Search for the cell housing the specified text and yield its [x, y] center coordinate. 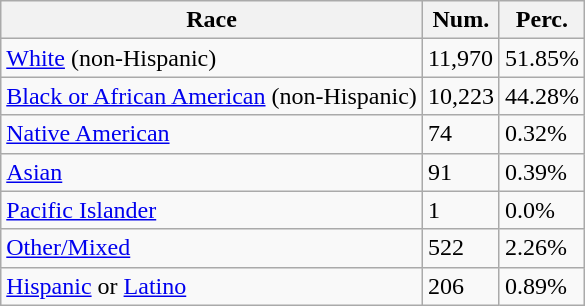
51.85% [542, 58]
91 [460, 172]
522 [460, 248]
0.89% [542, 286]
2.26% [542, 248]
Other/Mixed [212, 248]
Perc. [542, 20]
44.28% [542, 96]
0.0% [542, 210]
0.32% [542, 134]
Asian [212, 172]
Native American [212, 134]
Hispanic or Latino [212, 286]
1 [460, 210]
206 [460, 286]
0.39% [542, 172]
74 [460, 134]
Pacific Islander [212, 210]
White (non-Hispanic) [212, 58]
Black or African American (non-Hispanic) [212, 96]
Num. [460, 20]
11,970 [460, 58]
Race [212, 20]
10,223 [460, 96]
